Scan for the cell matching the given text and deliver its [X, Y] coordinate at center. 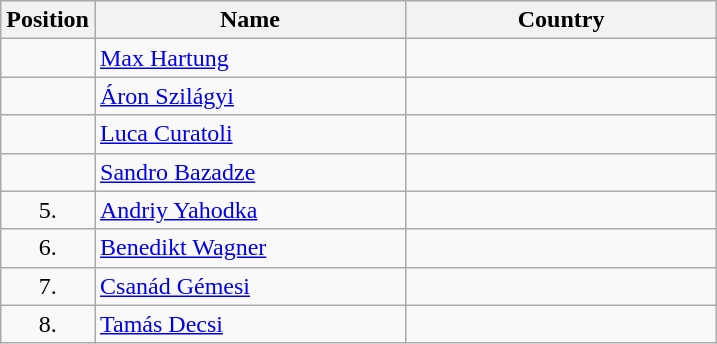
6. [48, 248]
Country [562, 20]
7. [48, 286]
Position [48, 20]
Andriy Yahodka [250, 210]
Luca Curatoli [250, 134]
Name [250, 20]
Tamás Decsi [250, 324]
5. [48, 210]
8. [48, 324]
Sandro Bazadze [250, 172]
Max Hartung [250, 58]
Csanád Gémesi [250, 286]
Benedikt Wagner [250, 248]
Áron Szilágyi [250, 96]
